Pinpoint the cell where the given text exists, returning its (X, Y) midpoint coordinate. 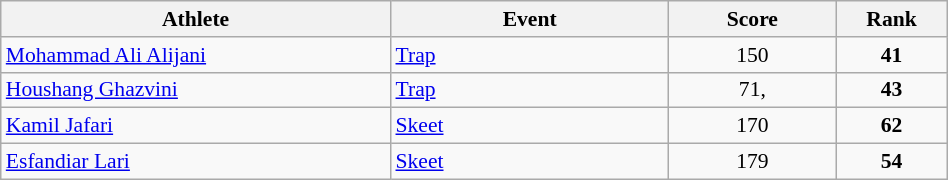
71, (752, 90)
Esfandiar Lari (196, 162)
54 (892, 162)
150 (752, 55)
43 (892, 90)
62 (892, 126)
170 (752, 126)
Event (529, 19)
Houshang Ghazvini (196, 90)
Score (752, 19)
Athlete (196, 19)
41 (892, 55)
179 (752, 162)
Kamil Jafari (196, 126)
Mohammad Ali Alijani (196, 55)
Rank (892, 19)
